Extract the (X, Y) coordinate from the center of the cell holding the provided text.  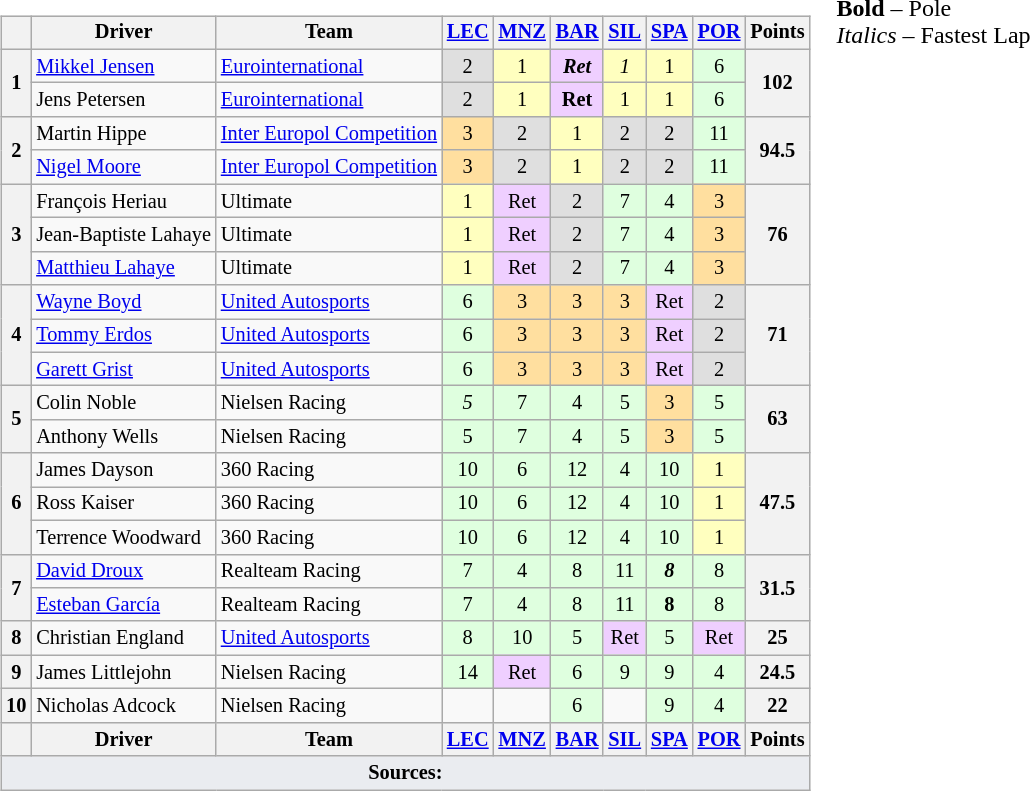
Nicholas Adcock (124, 706)
Terrence Woodward (124, 537)
Tommy Erdos (124, 336)
76 (777, 234)
Ross Kaiser (124, 504)
25 (777, 638)
François Heriau (124, 201)
Esteban García (124, 605)
Garett Grist (124, 369)
Anthony Wells (124, 437)
102 (777, 82)
Mikkel Jensen (124, 66)
Jens Petersen (124, 100)
David Droux (124, 571)
22 (777, 706)
63 (777, 420)
31.5 (777, 588)
24.5 (777, 672)
Colin Noble (124, 403)
James Dayson (124, 470)
94.5 (777, 150)
Nigel Moore (124, 167)
14 (468, 672)
Martin Hippe (124, 134)
47.5 (777, 504)
Wayne Boyd (124, 302)
Matthieu Lahaye (124, 268)
Sources: (405, 773)
Jean-Baptiste Lahaye (124, 235)
Christian England (124, 638)
James Littlejohn (124, 672)
71 (777, 336)
